For the text-containing cell, return its midpoint in (X, Y) coordinate format. 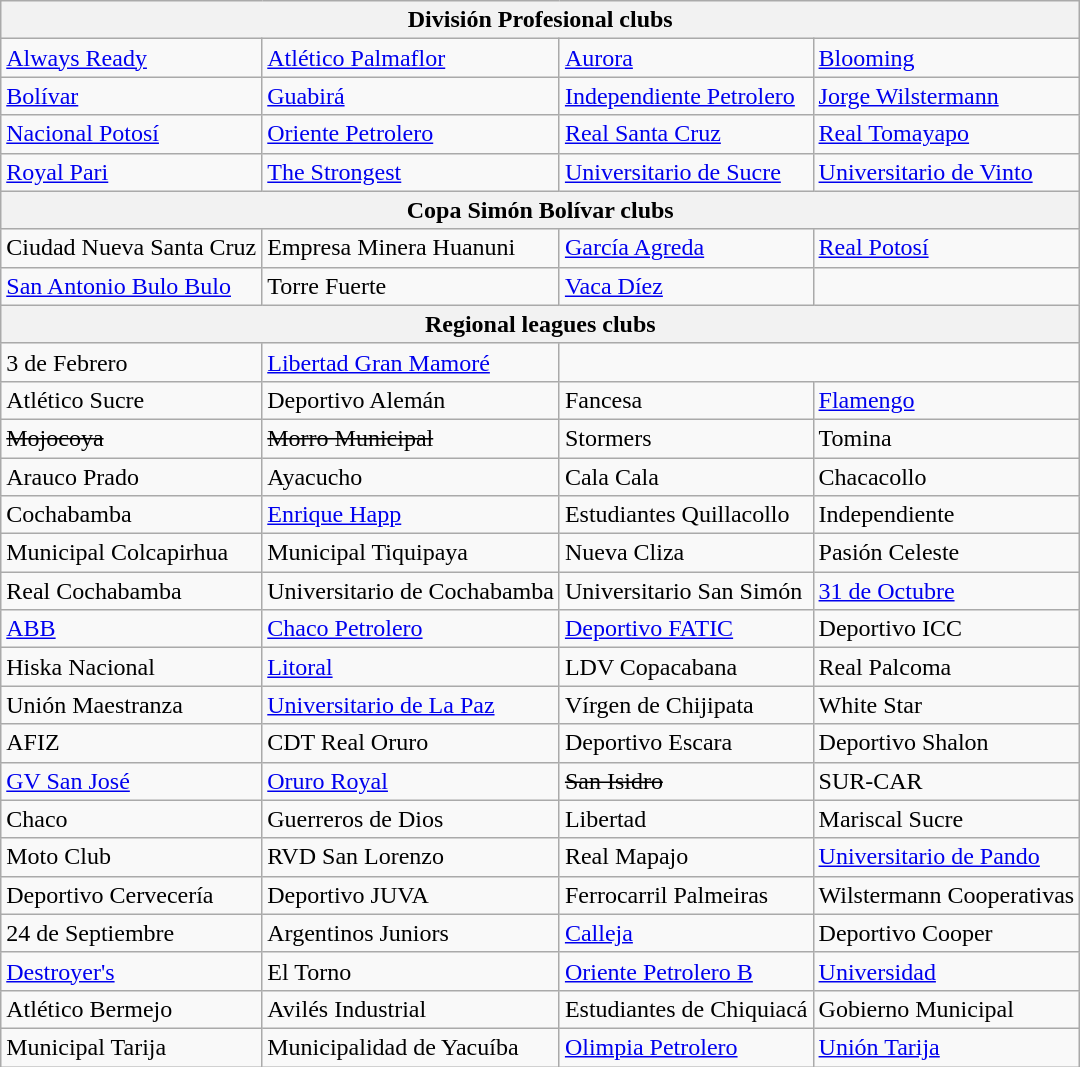
Arauco Prado (132, 477)
Calleja (686, 933)
Tomina (946, 438)
Unión Maestranza (132, 705)
Real Santa Cruz (686, 134)
Jorge Wilstermann (946, 96)
Nueva Cliza (686, 553)
Ciudad Nueva Santa Cruz (132, 248)
RVD San Lorenzo (411, 857)
24 de Septiembre (132, 933)
Moto Club (132, 857)
Oruro Royal (411, 781)
Universitario de Cochabamba (411, 591)
Royal Pari (132, 172)
CDT Real Oruro (411, 743)
LDV Copacabana (686, 667)
Wilstermann Cooperativas (946, 895)
White Star (946, 705)
Atlético Bermejo (132, 1009)
Universitario de La Paz (411, 705)
Destroyer's (132, 971)
Deportivo Escara (686, 743)
Vaca Díez (686, 286)
Deportivo Cervecería (132, 895)
SUR-CAR (946, 781)
Guerreros de Dios (411, 819)
Litoral (411, 667)
Libertad Gran Mamoré (411, 362)
Gobierno Municipal (946, 1009)
Bolívar (132, 96)
Oriente Petrolero (411, 134)
Regional leagues clubs (540, 324)
Unión Tarija (946, 1047)
Estudiantes de Chiquiacá (686, 1009)
Guabirá (411, 96)
Cochabamba (132, 515)
Flamengo (946, 400)
Universitario de Vinto (946, 172)
Real Tomayapo (946, 134)
Estudiantes Quillacollo (686, 515)
Municipalidad de Yacuíba (411, 1047)
Vírgen de Chijipata (686, 705)
Argentinos Juniors (411, 933)
Stormers (686, 438)
Ferrocarril Palmeiras (686, 895)
Chaco Petrolero (411, 629)
Nacional Potosí (132, 134)
Deportivo ICC (946, 629)
Municipal Colcapirhua (132, 553)
Cala Cala (686, 477)
Universidad (946, 971)
Atlético Sucre (132, 400)
Mojocoya (132, 438)
Avilés Industrial (411, 1009)
San Antonio Bulo Bulo (132, 286)
AFIZ (132, 743)
Deportivo Cooper (946, 933)
Morro Municipal (411, 438)
División Profesional clubs (540, 20)
Aurora (686, 58)
El Torno (411, 971)
Independiente (946, 515)
Deportivo JUVA (411, 895)
Deportivo Shalon (946, 743)
Real Potosí (946, 248)
Municipal Tarija (132, 1047)
Universitario de Pando (946, 857)
Chaco (132, 819)
Ayacucho (411, 477)
Pasión Celeste (946, 553)
Always Ready (132, 58)
Independiente Petrolero (686, 96)
Enrique Happ (411, 515)
Deportivo FATIC (686, 629)
Oriente Petrolero B (686, 971)
Deportivo Alemán (411, 400)
ABB (132, 629)
Fancesa (686, 400)
GV San José (132, 781)
Torre Fuerte (411, 286)
3 de Febrero (132, 362)
Real Mapajo (686, 857)
Copa Simón Bolívar clubs (540, 210)
Universitario de Sucre (686, 172)
Municipal Tiquipaya (411, 553)
Mariscal Sucre (946, 819)
García Agreda (686, 248)
Chacacollo (946, 477)
Olimpia Petrolero (686, 1047)
Empresa Minera Huanuni (411, 248)
San Isidro (686, 781)
Real Palcoma (946, 667)
Hiska Nacional (132, 667)
Real Cochabamba (132, 591)
Atlético Palmaflor (411, 58)
The Strongest (411, 172)
31 de Octubre (946, 591)
Universitario San Simón (686, 591)
Libertad (686, 819)
Blooming (946, 58)
